Output the [X, Y] coordinate of the center of the cell containing the given text.  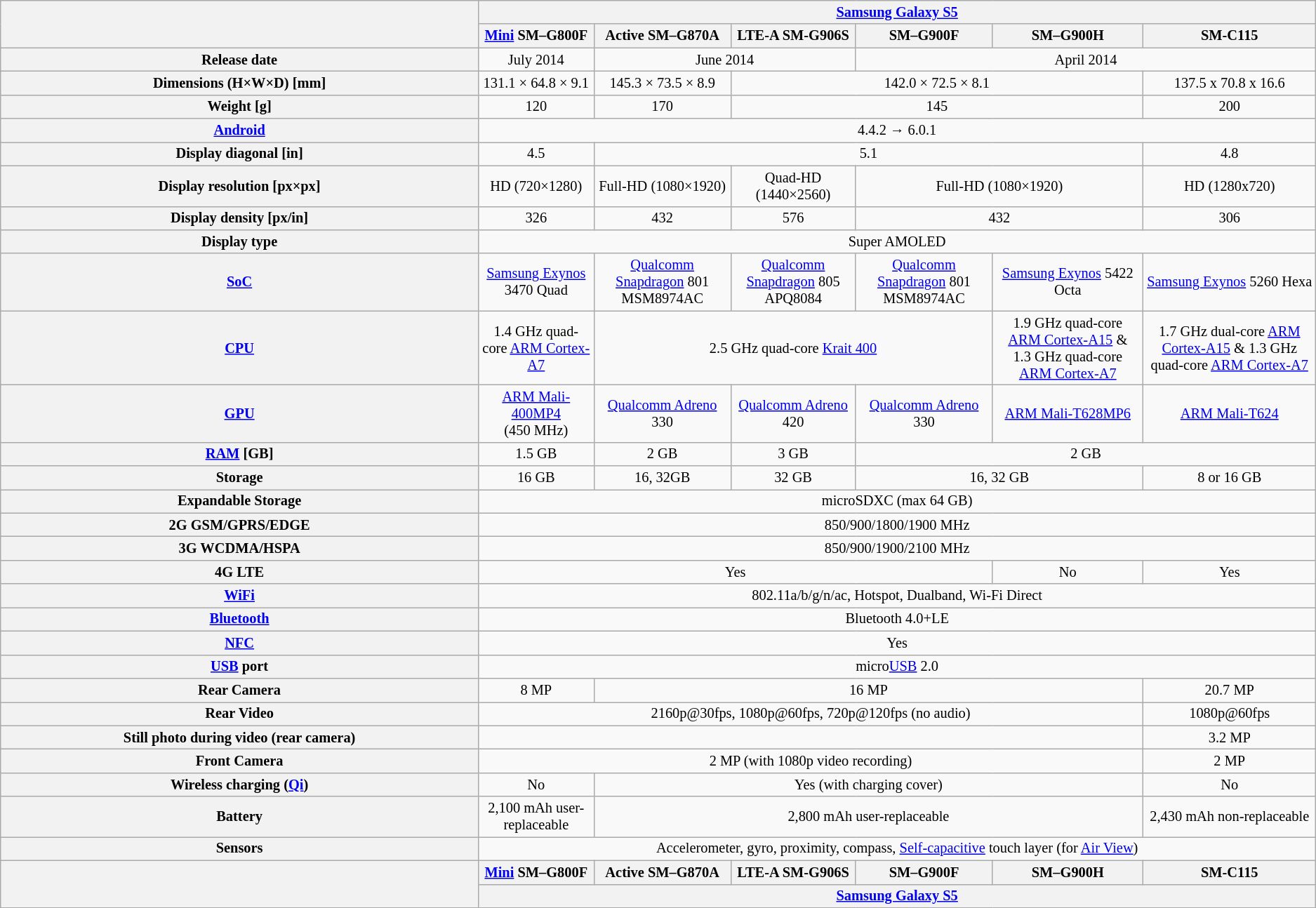
306 [1230, 218]
NFC [240, 643]
3.2 MP [1230, 737]
16 MP [868, 690]
Qualcomm Adreno 420 [793, 413]
microUSB 2.0 [897, 667]
Yes (with charging cover) [868, 785]
Accelerometer, gyro, proximity, compass, Self-capacitive touch layer (for Air View) [897, 848]
Samsung Exynos 5260 Hexa [1230, 282]
Rear Video [240, 714]
3G WCDMA/HSPA [240, 548]
170 [663, 107]
Storage [240, 478]
3 GB [793, 454]
4G LTE [240, 572]
Android [240, 131]
576 [793, 218]
microSDXC (max 64 GB) [897, 501]
Samsung Exynos 5422 Octa [1068, 282]
July 2014 [536, 60]
ARM Mali-T624 [1230, 413]
Rear Camera [240, 690]
CPU [240, 348]
4.4.2 → 6.0.1 [897, 131]
Qualcomm Snapdragon 805 APQ8084 [793, 282]
4.8 [1230, 154]
ARM Mali-T628MP6 [1068, 413]
Battery [240, 817]
8 MP [536, 690]
Expandable Storage [240, 501]
16 GB [536, 478]
Display type [240, 241]
Still photo during video (rear camera) [240, 737]
1.9 GHz quad-core ARM Cortex-A15 & 1.3 GHz quad-core ARM Cortex-A7 [1068, 348]
2.5 GHz quad-core Krait 400 [793, 348]
2 MP (with 1080p video recording) [810, 761]
Display diagonal [in] [240, 154]
2,800 mAh user-replaceable [868, 817]
2G GSM/GPRS/EDGE [240, 525]
2,100 mAh user-replaceable [536, 817]
145 [937, 107]
Samsung Exynos 3470 Quad [536, 282]
2160p@30fps, 1080p@60fps, 720p@120fps (no audio) [810, 714]
5.1 [868, 154]
850/900/1800/1900 MHz [897, 525]
1.7 GHz dual-core ARM Cortex-A15 & 1.3 GHz quad-core ARM Cortex-A7 [1230, 348]
Front Camera [240, 761]
Sensors [240, 848]
Wireless charging (Qi) [240, 785]
WiFi [240, 596]
16, 32GB [663, 478]
142.0 × 72.5 × 8.1 [937, 83]
1.4 GHz quad-core ARM Cortex-A7 [536, 348]
Dimensions (H×W×D) [mm] [240, 83]
137.5 x 70.8 x 16.6 [1230, 83]
Bluetooth [240, 619]
802.11a/b/g/n/ac, Hotspot, Dualband, Wi-Fi Direct [897, 596]
8 or 16 GB [1230, 478]
GPU [240, 413]
USB port [240, 667]
4.5 [536, 154]
1.5 GB [536, 454]
200 [1230, 107]
1080p@60fps [1230, 714]
HD (1280x720) [1230, 186]
145.3 × 73.5 × 8.9 [663, 83]
16, 32 GB [999, 478]
RAM [GB] [240, 454]
2,430 mAh non-replaceable [1230, 817]
Bluetooth 4.0+LE [897, 619]
850/900/1900/2100 MHz [897, 548]
326 [536, 218]
HD (720×1280) [536, 186]
Release date [240, 60]
Super AMOLED [897, 241]
Weight [g] [240, 107]
SoC [240, 282]
131.1 × 64.8 × 9.1 [536, 83]
120 [536, 107]
April 2014 [1086, 60]
Quad-HD (1440×2560) [793, 186]
Display density [px/in] [240, 218]
June 2014 [724, 60]
Display resolution [px×px] [240, 186]
ARM Mali-400MP4 (450 MHz) [536, 413]
32 GB [793, 478]
2 MP [1230, 761]
20.7 MP [1230, 690]
